Find where the given text appears and provide that cell's center as (X, Y) coordinate. 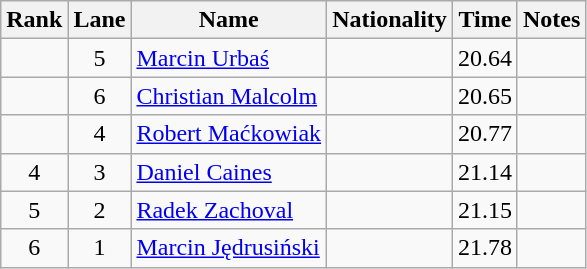
Notes (551, 20)
Name (229, 20)
Marcin Jędrusiński (229, 248)
Nationality (390, 20)
Time (484, 20)
Lane (100, 20)
3 (100, 172)
20.77 (484, 134)
Radek Zachoval (229, 210)
Daniel Caines (229, 172)
21.78 (484, 248)
1 (100, 248)
2 (100, 210)
21.14 (484, 172)
20.65 (484, 96)
Christian Malcolm (229, 96)
20.64 (484, 58)
21.15 (484, 210)
Rank (34, 20)
Marcin Urbaś (229, 58)
Robert Maćkowiak (229, 134)
